From the cell containing the given text, extract its center point as [x, y] coordinate. 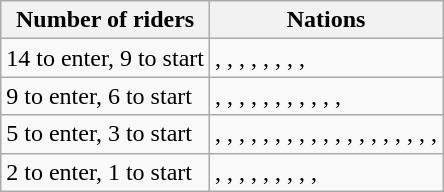
Number of riders [106, 20]
14 to enter, 9 to start [106, 58]
5 to enter, 3 to start [106, 134]
, , , , , , , , , , , , , , , , , , , [326, 134]
, , , , , , , , , , , [326, 96]
9 to enter, 6 to start [106, 96]
, , , , , , , , [326, 58]
, , , , , , , , , [326, 172]
2 to enter, 1 to start [106, 172]
Nations [326, 20]
